Find where the given text appears and provide that cell's center as (x, y) coordinate. 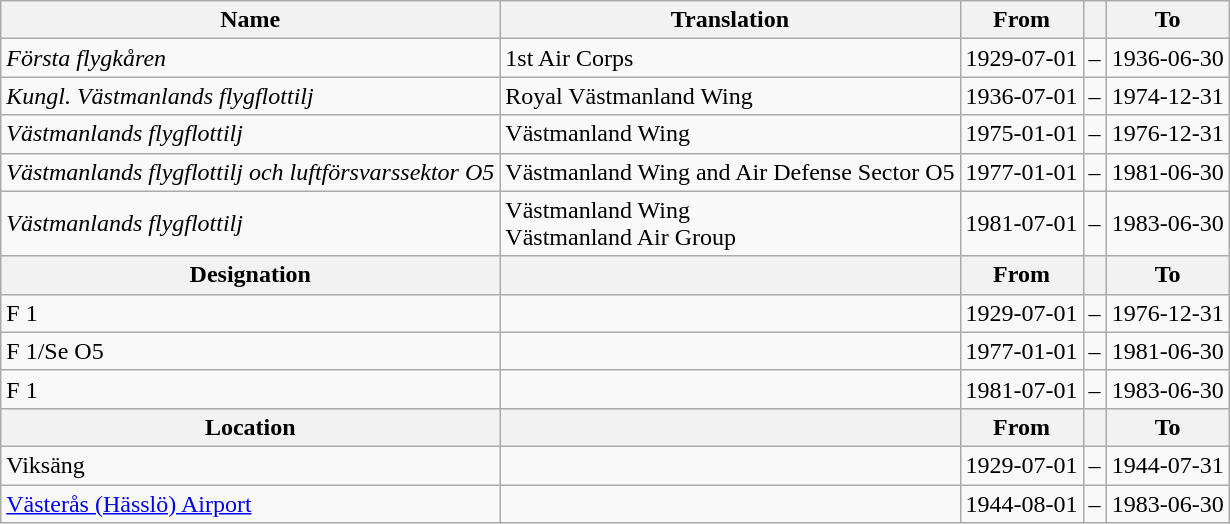
Västerås (Hässlö) Airport (250, 503)
Translation (730, 20)
Västmanland WingVästmanland Air Group (730, 224)
Royal Västmanland Wing (730, 96)
Name (250, 20)
1975-01-01 (1022, 134)
Västmanland Wing (730, 134)
Västmanlands flygflottilj och luftförsvarssektor O5 (250, 172)
1974-12-31 (1168, 96)
1944-08-01 (1022, 503)
Västmanland Wing and Air Defense Sector O5 (730, 172)
Första flygkåren (250, 58)
1944-07-31 (1168, 465)
Location (250, 427)
1936-06-30 (1168, 58)
Designation (250, 275)
Viksäng (250, 465)
Kungl. Västmanlands flygflottilj (250, 96)
F 1/Se O5 (250, 351)
1936-07-01 (1022, 96)
1st Air Corps (730, 58)
